Detect which cell encompasses the target text, then output its [X, Y] center coordinate. 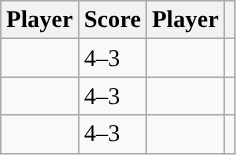
Score [112, 20]
